Output the (X, Y) coordinate of the center of the cell containing the given text.  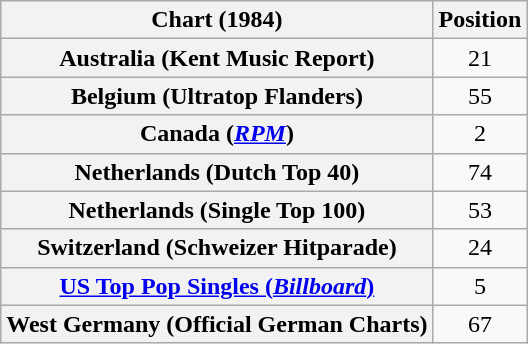
67 (480, 324)
Position (480, 20)
US Top Pop Singles (Billboard) (217, 286)
24 (480, 248)
Chart (1984) (217, 20)
2 (480, 134)
5 (480, 286)
53 (480, 210)
Canada (RPM) (217, 134)
Australia (Kent Music Report) (217, 58)
Netherlands (Dutch Top 40) (217, 172)
Switzerland (Schweizer Hitparade) (217, 248)
74 (480, 172)
Netherlands (Single Top 100) (217, 210)
West Germany (Official German Charts) (217, 324)
21 (480, 58)
Belgium (Ultratop Flanders) (217, 96)
55 (480, 96)
